Pinpoint the cell where the given text exists, returning its [x, y] midpoint coordinate. 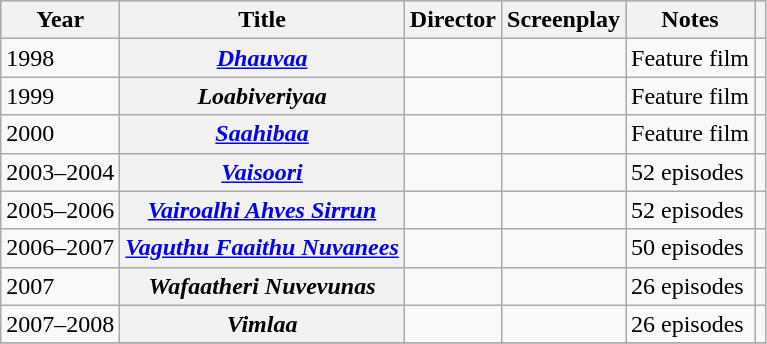
Saahibaa [262, 134]
2000 [60, 134]
Dhauvaa [262, 58]
Year [60, 20]
2006–2007 [60, 248]
Vairoalhi Ahves Sirrun [262, 210]
1998 [60, 58]
Vimlaa [262, 324]
1999 [60, 96]
Director [452, 20]
2007 [60, 286]
Vaisoori [262, 172]
Loabiveriyaa [262, 96]
Title [262, 20]
Notes [690, 20]
50 episodes [690, 248]
2007–2008 [60, 324]
Wafaatheri Nuvevunas [262, 286]
2005–2006 [60, 210]
Screenplay [564, 20]
Vaguthu Faaithu Nuvanees [262, 248]
2003–2004 [60, 172]
